For the text-containing cell, return its midpoint in (X, Y) coordinate format. 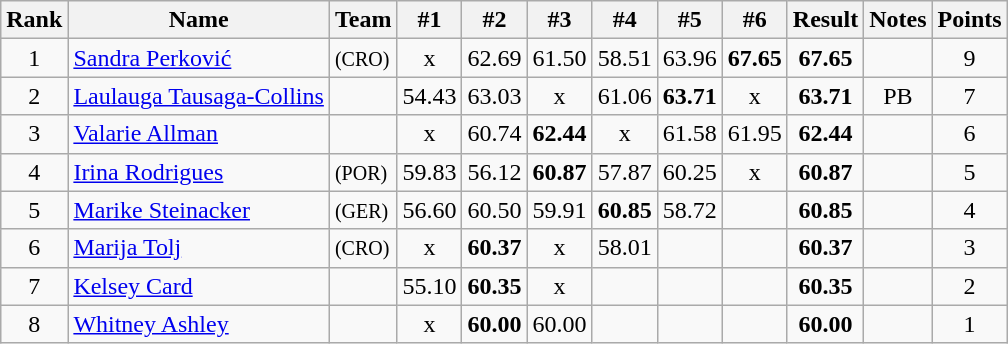
Valarie Allman (199, 134)
PB (898, 96)
57.87 (624, 172)
(GER) (363, 210)
#2 (494, 20)
56.60 (430, 210)
58.51 (624, 58)
60.25 (690, 172)
#4 (624, 20)
Kelsey Card (199, 286)
Whitney Ashley (199, 324)
61.50 (560, 58)
61.58 (690, 134)
61.95 (754, 134)
56.12 (494, 172)
Laulauga Tausaga-Collins (199, 96)
60.50 (494, 210)
Marike Steinacker (199, 210)
#5 (690, 20)
#1 (430, 20)
54.43 (430, 96)
#3 (560, 20)
59.91 (560, 210)
55.10 (430, 286)
60.74 (494, 134)
Team (363, 20)
61.06 (624, 96)
#6 (754, 20)
Notes (898, 20)
58.72 (690, 210)
Marija Tolj (199, 248)
58.01 (624, 248)
(POR) (363, 172)
Rank (34, 20)
Sandra Perković (199, 58)
63.03 (494, 96)
9 (970, 58)
8 (34, 324)
Result (825, 20)
63.96 (690, 58)
62.69 (494, 58)
59.83 (430, 172)
Points (970, 20)
Irina Rodrigues (199, 172)
Name (199, 20)
